Find where the given text appears and provide that cell's center as (x, y) coordinate. 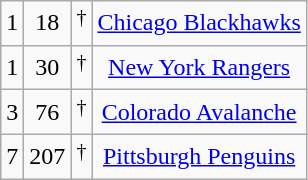
Chicago Blackhawks (199, 24)
3 (12, 112)
76 (48, 112)
Colorado Avalanche (199, 112)
7 (12, 156)
30 (48, 68)
207 (48, 156)
18 (48, 24)
Pittsburgh Penguins (199, 156)
New York Rangers (199, 68)
